Extract the [x, y] coordinate from the center of the cell holding the provided text.  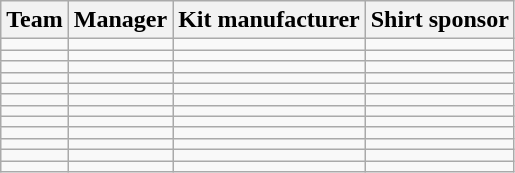
Manager [120, 20]
Shirt sponsor [440, 20]
Team [35, 20]
Kit manufacturer [270, 20]
